Extract the [x, y] coordinate from the center of the cell holding the provided text.  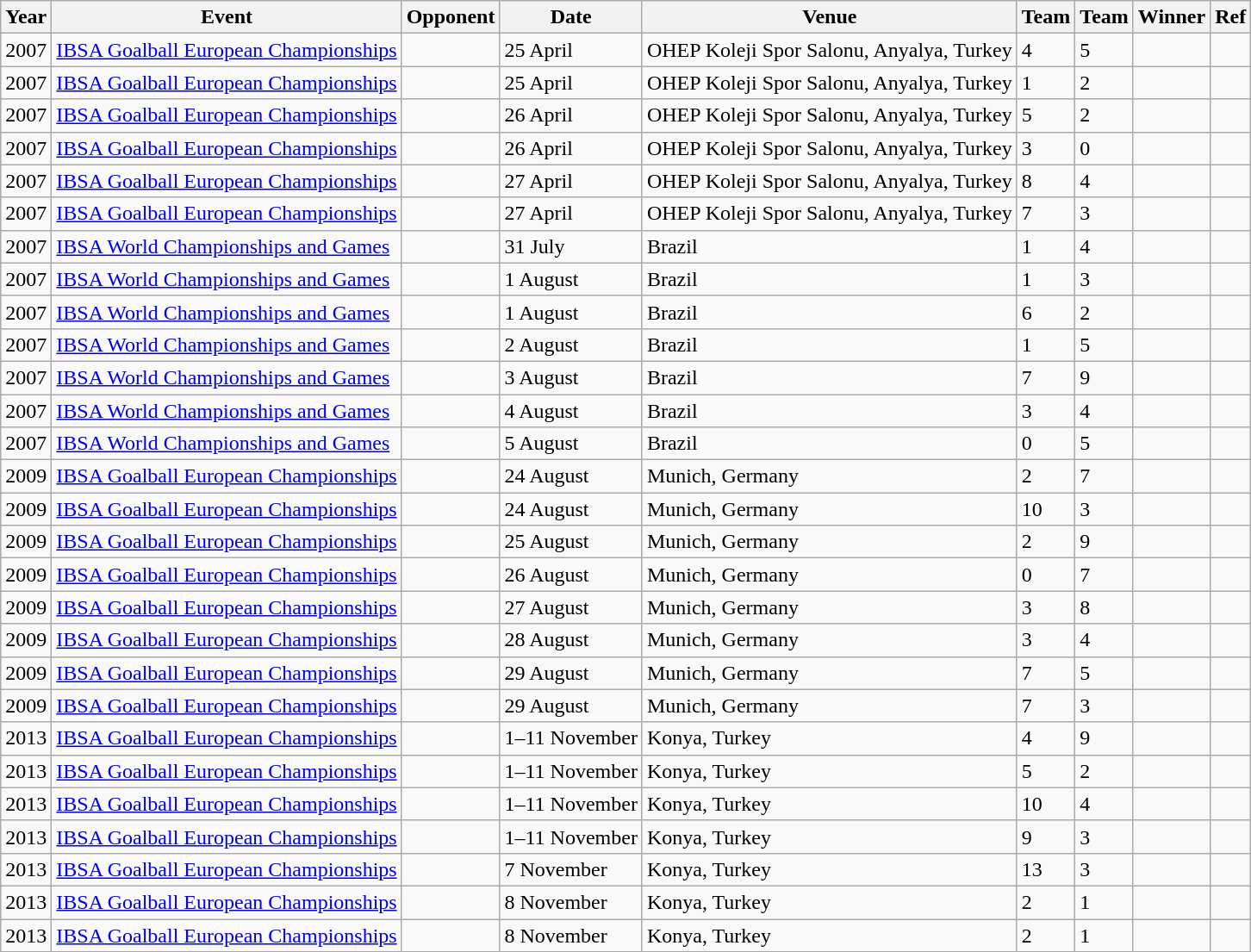
6 [1046, 312]
Event [227, 17]
26 August [570, 575]
5 August [570, 444]
28 August [570, 640]
Ref [1230, 17]
Winner [1172, 17]
Venue [829, 17]
7 November [570, 869]
4 August [570, 411]
Date [570, 17]
2 August [570, 345]
27 August [570, 607]
Year [26, 17]
25 August [570, 542]
3 August [570, 377]
Opponent [451, 17]
31 July [570, 246]
13 [1046, 869]
